Return [X, Y] of the center of cell containing provided text 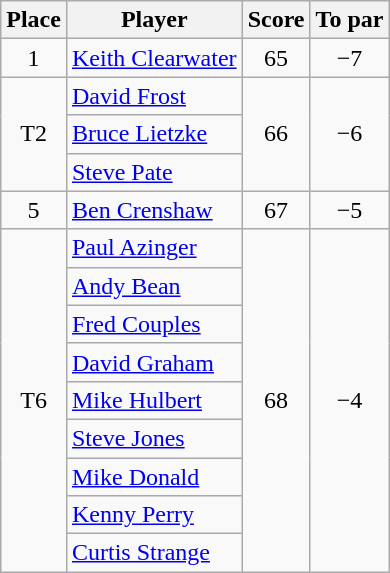
T2 [34, 134]
Ben Crenshaw [154, 210]
−4 [350, 400]
Place [34, 20]
Curtis Strange [154, 553]
67 [276, 210]
5 [34, 210]
Andy Bean [154, 286]
Mike Donald [154, 477]
To par [350, 20]
68 [276, 400]
Player [154, 20]
Steve Pate [154, 172]
Keith Clearwater [154, 58]
David Frost [154, 96]
Mike Hulbert [154, 400]
Kenny Perry [154, 515]
Paul Azinger [154, 248]
66 [276, 134]
Bruce Lietzke [154, 134]
David Graham [154, 362]
65 [276, 58]
Fred Couples [154, 324]
Steve Jones [154, 438]
T6 [34, 400]
Score [276, 20]
−6 [350, 134]
1 [34, 58]
−7 [350, 58]
−5 [350, 210]
